Pinpoint the cell where the given text exists, returning its [X, Y] midpoint coordinate. 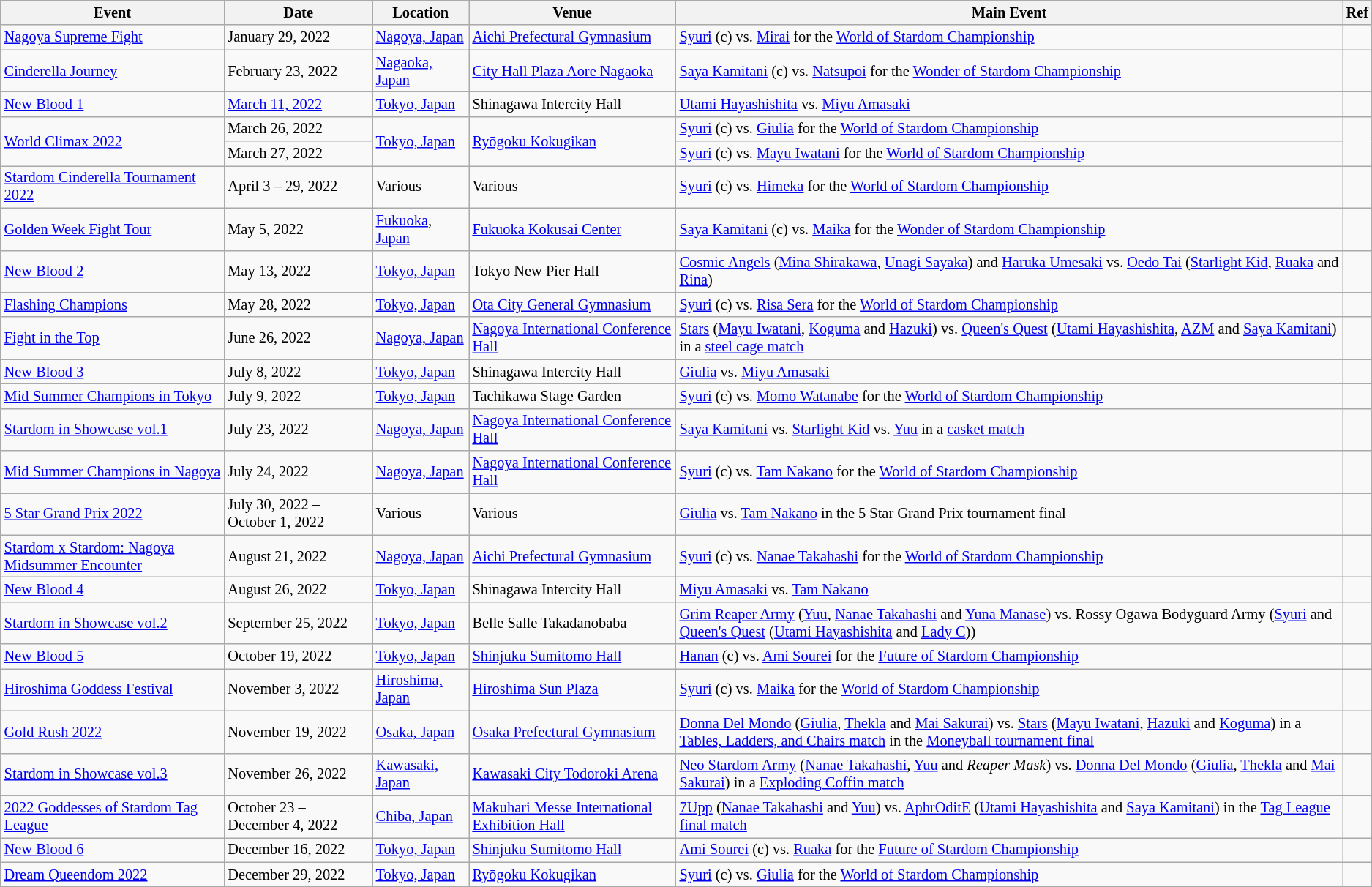
Mid Summer Champions in Nagoya [113, 472]
Fight in the Top [113, 338]
Giulia vs. Miyu Amasaki [1010, 372]
October 23 – December 4, 2022 [298, 816]
Syuri (c) vs. Nanae Takahashi for the World of Stardom Championship [1010, 556]
May 13, 2022 [298, 272]
New Blood 1 [113, 104]
Giulia vs. Tam Nakano in the 5 Star Grand Prix tournament final [1010, 514]
7Upp (Nanae Takahashi and Yuu) vs. AphrOditE (Utami Hayashishita and Saya Kamitani) in the Tag League final match [1010, 816]
March 26, 2022 [298, 129]
City Hall Plaza Aore Nagaoka [572, 71]
Nagaoka, Japan [421, 71]
2022 Goddesses of Stardom Tag League [113, 816]
New Blood 2 [113, 272]
Stardom Cinderella Tournament 2022 [113, 187]
March 11, 2022 [298, 104]
February 23, 2022 [298, 71]
Utami Hayashishita vs. Miyu Amasaki [1010, 104]
Stars (Mayu Iwatani, Koguma and Hazuki) vs. Queen's Quest (Utami Hayashishita, AZM and Saya Kamitani) in a steel cage match [1010, 338]
October 19, 2022 [298, 656]
April 3 – 29, 2022 [298, 187]
Kawasaki City Todoroki Arena [572, 774]
Hiroshima, Japan [421, 689]
Location [421, 12]
Grim Reaper Army (Yuu, Nanae Takahashi and Yuna Manase) vs. Rossy Ogawa Bodyguard Army (Syuri and Queen's Quest (Utami Hayashishita and Lady C)) [1010, 623]
Mid Summer Champions in Tokyo [113, 396]
Syuri (c) vs. Maika for the World of Stardom Championship [1010, 689]
Stardom in Showcase vol.2 [113, 623]
5 Star Grand Prix 2022 [113, 514]
Hiroshima Sun Plaza [572, 689]
March 27, 2022 [298, 154]
June 26, 2022 [298, 338]
Chiba, Japan [421, 816]
New Blood 5 [113, 656]
Cosmic Angels (Mina Shirakawa, Unagi Sayaka) and Haruka Umesaki vs. Oedo Tai (Starlight Kid, Ruaka and Rina) [1010, 272]
Main Event [1010, 12]
Saya Kamitani vs. Starlight Kid vs. Yuu in a casket match [1010, 430]
Tokyo New Pier Hall [572, 272]
August 21, 2022 [298, 556]
November 3, 2022 [298, 689]
September 25, 2022 [298, 623]
Golden Week Fight Tour [113, 229]
Hiroshima Goddess Festival [113, 689]
Ami Sourei (c) vs. Ruaka for the Future of Stardom Championship [1010, 850]
Saya Kamitani (c) vs. Maika for the Wonder of Stardom Championship [1010, 229]
Syuri (c) vs. Mirai for the World of Stardom Championship [1010, 37]
New Blood 3 [113, 372]
December 16, 2022 [298, 850]
Stardom in Showcase vol.1 [113, 430]
World Climax 2022 [113, 141]
New Blood 6 [113, 850]
November 19, 2022 [298, 732]
November 26, 2022 [298, 774]
Kawasaki, Japan [421, 774]
Event [113, 12]
July 23, 2022 [298, 430]
Syuri (c) vs. Himeka for the World of Stardom Championship [1010, 187]
New Blood 4 [113, 589]
Fukuoka Kokusai Center [572, 229]
December 29, 2022 [298, 875]
Osaka, Japan [421, 732]
Saya Kamitani (c) vs. Natsupoi for the Wonder of Stardom Championship [1010, 71]
Syuri (c) vs. Tam Nakano for the World of Stardom Championship [1010, 472]
Fukuoka, Japan [421, 229]
Syuri (c) vs. Mayu Iwatani for the World of Stardom Championship [1010, 154]
Ref [1357, 12]
Date [298, 12]
August 26, 2022 [298, 589]
Hanan (c) vs. Ami Sourei for the Future of Stardom Championship [1010, 656]
Flashing Champions [113, 304]
Stardom in Showcase vol.3 [113, 774]
Belle Salle Takadanobaba [572, 623]
Dream Queendom 2022 [113, 875]
Nagoya Supreme Fight [113, 37]
Venue [572, 12]
Osaka Prefectural Gymnasium [572, 732]
July 24, 2022 [298, 472]
Gold Rush 2022 [113, 732]
Syuri (c) vs. Risa Sera for the World of Stardom Championship [1010, 304]
Makuhari Messe International Exhibition Hall [572, 816]
Stardom x Stardom: Nagoya Midsummer Encounter [113, 556]
Miyu Amasaki vs. Tam Nakano [1010, 589]
Neo Stardom Army (Nanae Takahashi, Yuu and Reaper Mask) vs. Donna Del Mondo (Giulia, Thekla and Mai Sakurai) in a Exploding Coffin match [1010, 774]
January 29, 2022 [298, 37]
May 5, 2022 [298, 229]
July 8, 2022 [298, 372]
Ota City General Gymnasium [572, 304]
July 30, 2022 – October 1, 2022 [298, 514]
Cinderella Journey [113, 71]
Tachikawa Stage Garden [572, 396]
Syuri (c) vs. Momo Watanabe for the World of Stardom Championship [1010, 396]
July 9, 2022 [298, 396]
May 28, 2022 [298, 304]
